Extract the [x, y] coordinate from the center of the cell holding the provided text.  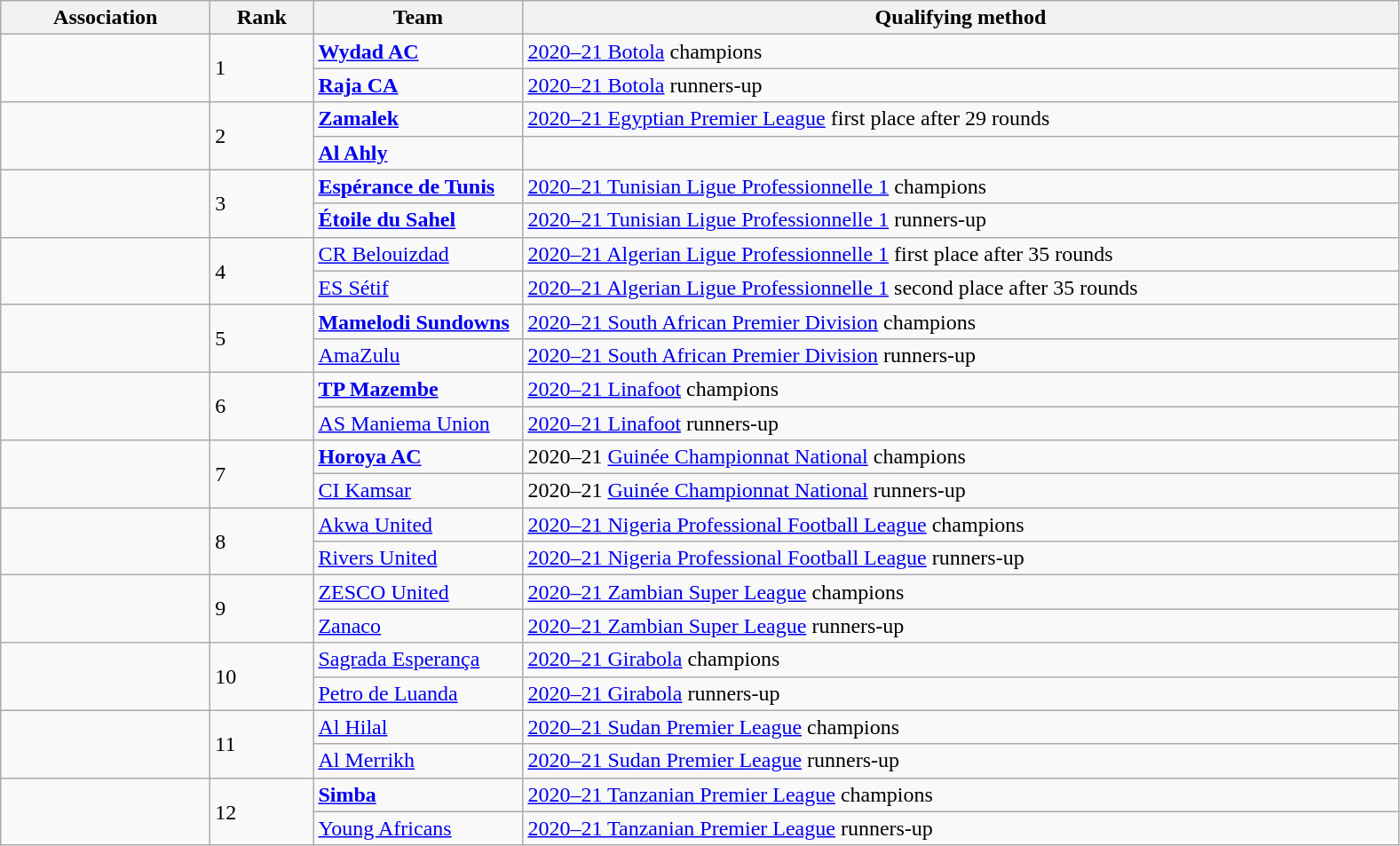
AS Maniema Union [418, 423]
2020–21 Nigeria Professional Football League runners-up [961, 558]
4 [262, 271]
Raja CA [418, 85]
Rivers United [418, 558]
Al Hilal [418, 727]
Qualifying method [961, 18]
Zanaco [418, 626]
TP Mazembe [418, 389]
ES Sétif [418, 288]
2020–21 Guinée Championnat National runners-up [961, 491]
Rank [262, 18]
7 [262, 474]
Étoile du Sahel [418, 220]
10 [262, 676]
Al Merrikh [418, 761]
Horoya AC [418, 457]
12 [262, 811]
Petro de Luanda [418, 693]
Team [418, 18]
2020–21 Tunisian Ligue Professionnelle 1 champions [961, 186]
Al Ahly [418, 153]
5 [262, 338]
6 [262, 406]
2020–21 Linafoot champions [961, 389]
2020–21 Sudan Premier League runners-up [961, 761]
2 [262, 136]
AmaZulu [418, 355]
Sagrada Esperança [418, 660]
2020–21 Egyptian Premier League first place after 29 rounds [961, 119]
Wydad AC [418, 51]
3 [262, 203]
2020–21 Tanzanian Premier League champions [961, 795]
11 [262, 744]
2020–21 Linafoot runners-up [961, 423]
Espérance de Tunis [418, 186]
Association [106, 18]
1 [262, 68]
2020–21 Sudan Premier League champions [961, 727]
ZESCO United [418, 592]
2020–21 Algerian Ligue Professionnelle 1 first place after 35 rounds [961, 254]
Young Africans [418, 828]
2020–21 Girabola champions [961, 660]
CI Kamsar [418, 491]
2020–21 Nigeria Professional Football League champions [961, 525]
Mamelodi Sundowns [418, 321]
2020–21 South African Premier Division champions [961, 321]
2020–21 Girabola runners-up [961, 693]
2020–21 Botola champions [961, 51]
2020–21 Zambian Super League champions [961, 592]
CR Belouizdad [418, 254]
2020–21 South African Premier Division runners-up [961, 355]
Simba [418, 795]
2020–21 Tanzanian Premier League runners-up [961, 828]
2020–21 Botola runners-up [961, 85]
2020–21 Zambian Super League runners-up [961, 626]
8 [262, 542]
Zamalek [418, 119]
9 [262, 609]
2020–21 Algerian Ligue Professionnelle 1 second place after 35 rounds [961, 288]
2020–21 Guinée Championnat National champions [961, 457]
Akwa United [418, 525]
2020–21 Tunisian Ligue Professionnelle 1 runners-up [961, 220]
